Determine the (X, Y) coordinate at the center of the cell enclosing the given text.  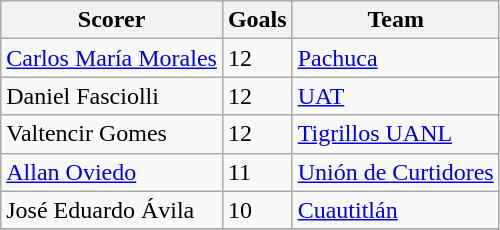
Pachuca (396, 58)
Team (396, 20)
Scorer (112, 20)
10 (257, 210)
11 (257, 172)
Tigrillos UANL (396, 134)
UAT (396, 96)
Valtencir Gomes (112, 134)
Unión de Curtidores (396, 172)
Goals (257, 20)
Allan Oviedo (112, 172)
Carlos María Morales (112, 58)
José Eduardo Ávila (112, 210)
Daniel Fasciolli (112, 96)
Cuautitlán (396, 210)
